Determine the [X, Y] coordinate at the center of the cell enclosing the given text.  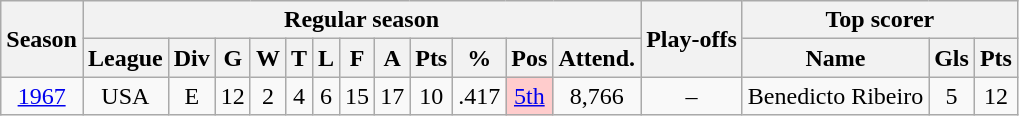
4 [298, 96]
Season [42, 39]
League [125, 58]
Top scorer [880, 20]
Attend. [597, 58]
6 [326, 96]
5 [952, 96]
% [480, 58]
E [192, 96]
L [326, 58]
2 [268, 96]
F [358, 58]
Regular season [361, 20]
Div [192, 58]
Play-offs [692, 39]
W [268, 58]
10 [432, 96]
Name [835, 58]
8,766 [597, 96]
.417 [480, 96]
Benedicto Ribeiro [835, 96]
T [298, 58]
– [692, 96]
17 [392, 96]
1967 [42, 96]
5th [530, 96]
Gls [952, 58]
15 [358, 96]
G [232, 58]
A [392, 58]
USA [125, 96]
Pos [530, 58]
